Output the (x, y) coordinate of the center of the cell containing the given text.  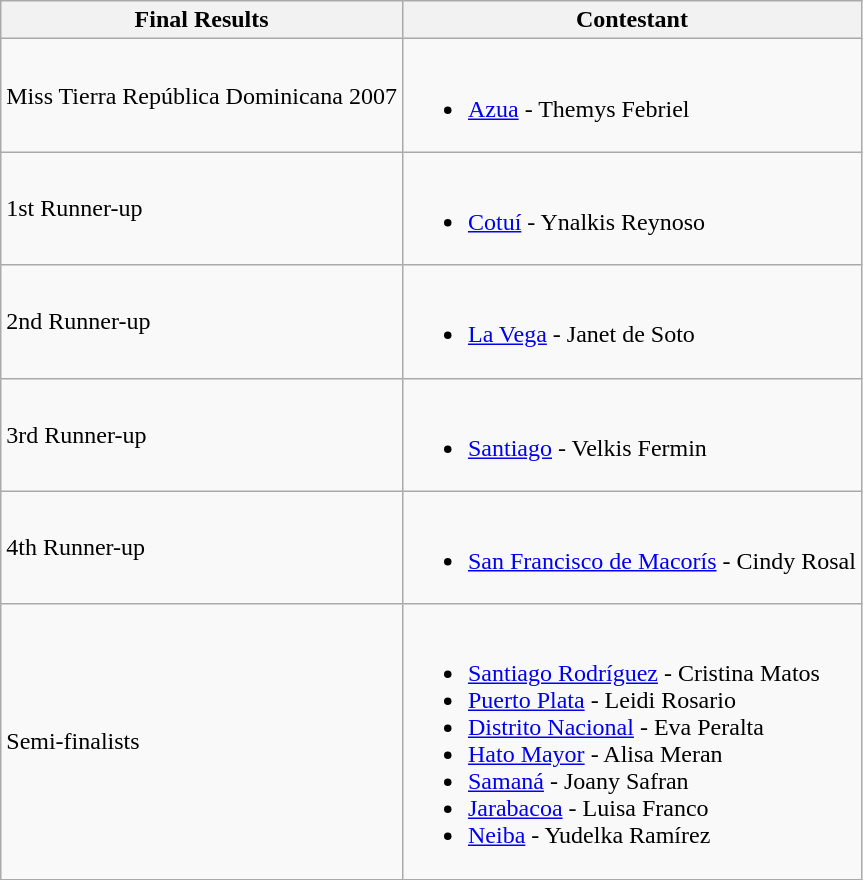
Final Results (202, 20)
3rd Runner-up (202, 434)
Contestant (632, 20)
San Francisco de Macorís - Cindy Rosal (632, 548)
Semi-finalists (202, 742)
Santiago - Velkis Fermin (632, 434)
Cotuí - Ynalkis Reynoso (632, 208)
1st Runner-up (202, 208)
2nd Runner-up (202, 322)
Miss Tierra República Dominicana 2007 (202, 96)
La Vega - Janet de Soto (632, 322)
Azua - Themys Febriel (632, 96)
4th Runner-up (202, 548)
